Search for the cell housing the specified text and yield its (x, y) center coordinate. 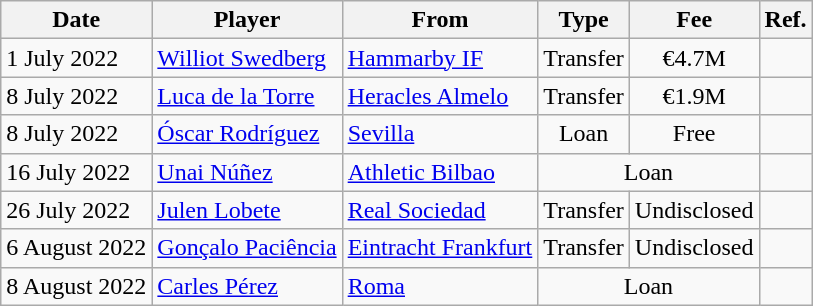
Luca de la Torre (247, 96)
Player (247, 20)
Type (584, 20)
6 August 2022 (76, 248)
1 July 2022 (76, 58)
Roma (440, 286)
Free (694, 134)
From (440, 20)
Hammarby IF (440, 58)
26 July 2022 (76, 210)
Carles Pérez (247, 286)
€4.7M (694, 58)
€1.9M (694, 96)
Óscar Rodríguez (247, 134)
Williot Swedberg (247, 58)
Julen Lobete (247, 210)
Date (76, 20)
Gonçalo Paciência (247, 248)
Unai Núñez (247, 172)
Ref. (786, 20)
Fee (694, 20)
Real Sociedad (440, 210)
Athletic Bilbao (440, 172)
8 August 2022 (76, 286)
Eintracht Frankfurt (440, 248)
Sevilla (440, 134)
16 July 2022 (76, 172)
Heracles Almelo (440, 96)
